Return the [x, y] coordinate for the center point of the cell that contains the specified text.  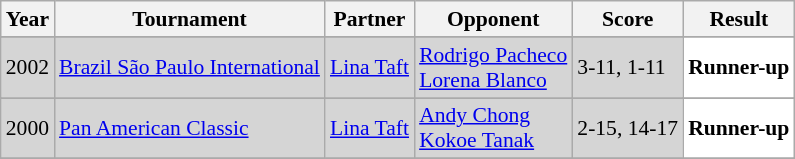
Pan American Classic [190, 128]
2-15, 14-17 [628, 128]
Opponent [493, 19]
Partner [370, 19]
Score [628, 19]
Year [28, 19]
Tournament [190, 19]
Rodrigo Pacheco Lorena Blanco [493, 68]
Brazil São Paulo International [190, 68]
Andy Chong Kokoe Tanak [493, 128]
2002 [28, 68]
3-11, 1-11 [628, 68]
Result [738, 19]
2000 [28, 128]
